Pinpoint the cell where the given text exists, returning its [x, y] midpoint coordinate. 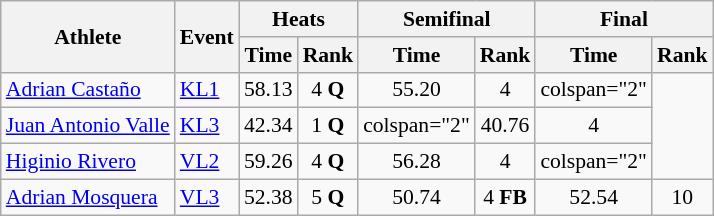
5 Q [328, 197]
Event [207, 36]
55.20 [416, 90]
KL1 [207, 90]
52.38 [268, 197]
VL2 [207, 162]
4 FB [506, 197]
59.26 [268, 162]
40.76 [506, 126]
Adrian Castaño [88, 90]
Adrian Mosquera [88, 197]
Higinio Rivero [88, 162]
Juan Antonio Valle [88, 126]
Final [624, 19]
KL3 [207, 126]
50.74 [416, 197]
58.13 [268, 90]
42.34 [268, 126]
56.28 [416, 162]
Athlete [88, 36]
1 Q [328, 126]
VL3 [207, 197]
52.54 [594, 197]
Heats [298, 19]
10 [682, 197]
Semifinal [446, 19]
